Return the (x, y) coordinate for the center point of the cell that contains the specified text.  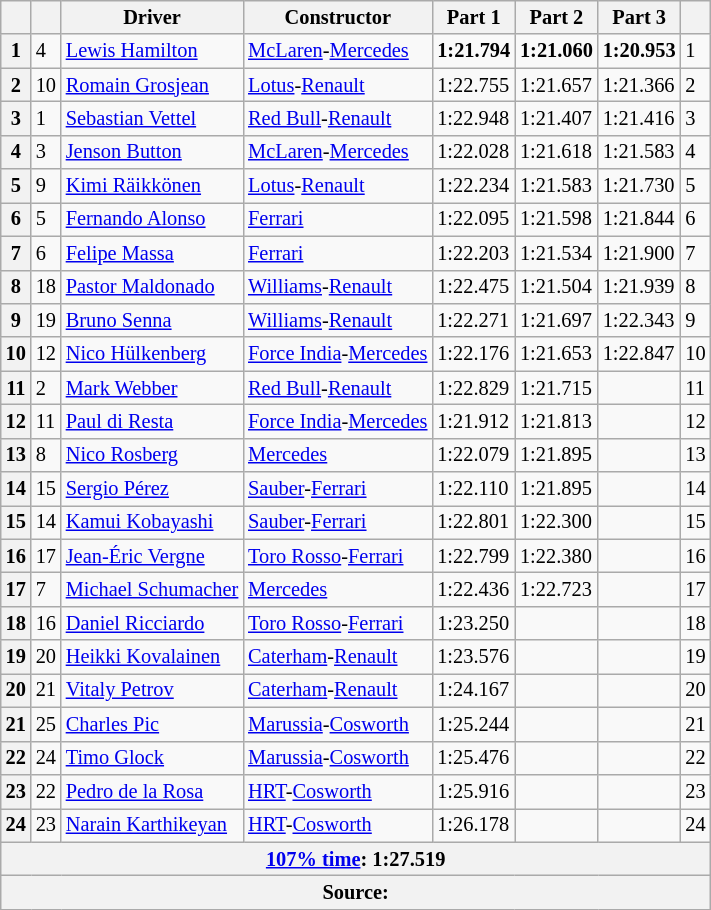
1:20.953 (640, 51)
1:21.060 (556, 51)
1:21.407 (556, 118)
Part 3 (640, 17)
1:22.300 (556, 522)
Kimi Räikkönen (152, 186)
Romain Grosjean (152, 85)
Source: (356, 892)
1:22.271 (474, 320)
1:21.598 (556, 219)
Timo Glock (152, 758)
107% time: 1:27.519 (356, 859)
Lewis Hamilton (152, 51)
1:22.079 (474, 455)
Nico Rosberg (152, 455)
1:25.916 (474, 791)
1:21.730 (640, 186)
1:23.250 (474, 623)
1:22.436 (474, 589)
1:22.203 (474, 253)
1:21.366 (640, 85)
Jenson Button (152, 152)
1:22.799 (474, 556)
Part 1 (474, 17)
1:21.794 (474, 51)
Fernando Alonso (152, 219)
1:22.095 (474, 219)
Sergio Pérez (152, 489)
1:21.813 (556, 421)
1:21.715 (556, 388)
1:21.653 (556, 354)
1:21.534 (556, 253)
Constructor (338, 17)
Pastor Maldonado (152, 287)
1:26.178 (474, 825)
Michael Schumacher (152, 589)
Pedro de la Rosa (152, 791)
1:21.844 (640, 219)
1:22.829 (474, 388)
1:21.657 (556, 85)
Jean-Éric Vergne (152, 556)
Narain Karthikeyan (152, 825)
1:25.244 (474, 724)
1:22.343 (640, 320)
1:21.618 (556, 152)
Part 2 (556, 17)
1:21.912 (474, 421)
1:21.416 (640, 118)
1:22.380 (556, 556)
Heikki Kovalainen (152, 657)
1:21.900 (640, 253)
Paul di Resta (152, 421)
Sebastian Vettel (152, 118)
Kamui Kobayashi (152, 522)
1:21.504 (556, 287)
Vitaly Petrov (152, 690)
Driver (152, 17)
1:24.167 (474, 690)
1:22.948 (474, 118)
1:22.723 (556, 589)
1:23.576 (474, 657)
Mark Webber (152, 388)
1:22.028 (474, 152)
1:22.801 (474, 522)
1:21.939 (640, 287)
Daniel Ricciardo (152, 623)
1:22.475 (474, 287)
1:21.697 (556, 320)
1:22.847 (640, 354)
1:22.234 (474, 186)
25 (46, 724)
1:25.476 (474, 758)
Bruno Senna (152, 320)
Felipe Massa (152, 253)
Nico Hülkenberg (152, 354)
Charles Pic (152, 724)
1:22.110 (474, 489)
1:22.176 (474, 354)
1:22.755 (474, 85)
